Scan for the cell matching the given text and deliver its (x, y) coordinate at center. 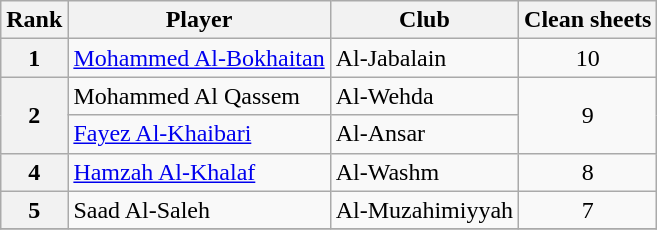
Al-Jabalain (424, 58)
Fayez Al-Khaibari (199, 134)
Al-Wehda (424, 96)
Rank (34, 20)
Al-Washm (424, 172)
9 (588, 115)
Saad Al-Saleh (199, 210)
Club (424, 20)
7 (588, 210)
2 (34, 115)
4 (34, 172)
8 (588, 172)
Al-Ansar (424, 134)
Mohammed Al-Bokhaitan (199, 58)
Hamzah Al-Khalaf (199, 172)
Player (199, 20)
Clean sheets (588, 20)
1 (34, 58)
10 (588, 58)
Mohammed Al Qassem (199, 96)
5 (34, 210)
Al-Muzahimiyyah (424, 210)
